Identify which cell holds the provided text, then report its (X, Y) central coordinate. 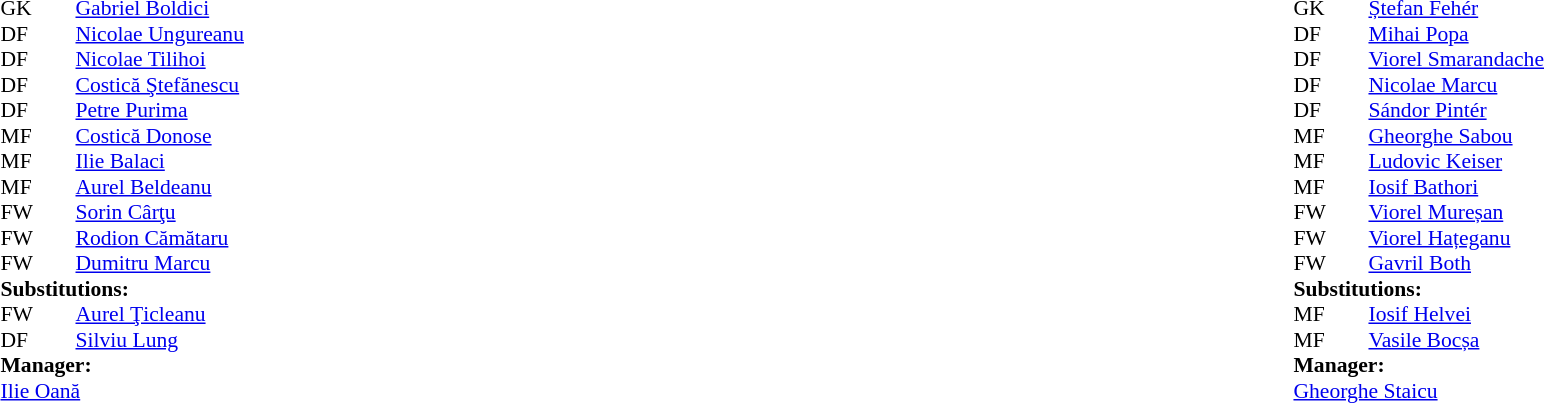
Rodion Cămătaru (160, 238)
Iosif Bathori (1456, 187)
Gheorghe Sabou (1456, 136)
Sándor Pintér (1456, 111)
Dumitru Marcu (160, 263)
Silviu Lung (160, 340)
Costică Ştefănescu (160, 85)
Aurel Beldeanu (160, 187)
Sorin Cârţu (160, 213)
Gavril Both (1456, 263)
Mihai Popa (1456, 34)
Nicolae Tilihoi (160, 59)
Petre Purima (160, 111)
Viorel Hațeganu (1456, 238)
Aurel Ţicleanu (160, 315)
Iosif Helvei (1456, 315)
Viorel Mureșan (1456, 213)
Nicolae Marcu (1456, 85)
Costică Donose (160, 136)
Nicolae Ungureanu (160, 34)
Vasile Bocșa (1456, 340)
Viorel Smarandache (1456, 59)
Ludovic Keiser (1456, 161)
Ilie Balaci (160, 161)
